Provide the (X, Y) coordinate of the cell's center where the given text is located.  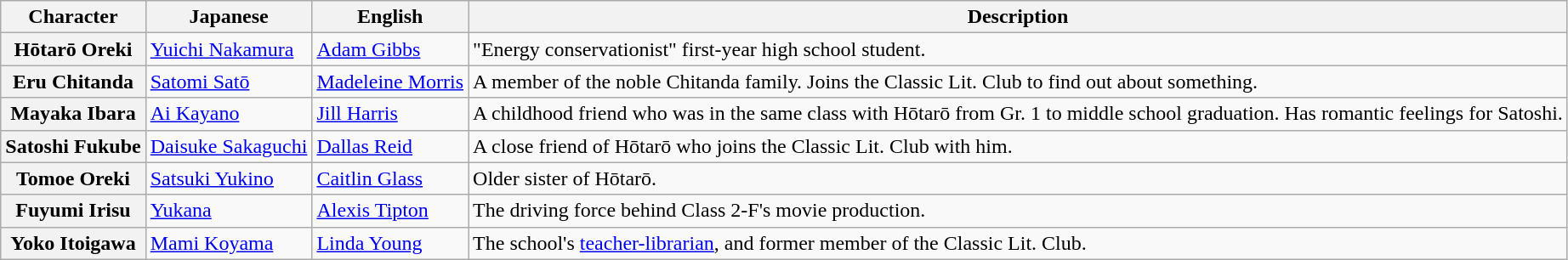
English (390, 17)
Ai Kayano (229, 114)
A childhood friend who was in the same class with Hōtarō from Gr. 1 to middle school graduation. Has romantic feelings for Satoshi. (1019, 114)
Character (73, 17)
A close friend of Hōtarō who joins the Classic Lit. Club with him. (1019, 146)
Madeleine Morris (390, 82)
Jill Harris (390, 114)
Mayaka Ibara (73, 114)
Linda Young (390, 243)
Yoko Itoigawa (73, 243)
Dallas Reid (390, 146)
Older sister of Hōtarō. (1019, 178)
Description (1019, 17)
Alexis Tipton (390, 211)
Fuyumi Irisu (73, 211)
Adam Gibbs (390, 49)
The school's teacher-librarian, and former member of the Classic Lit. Club. (1019, 243)
Daisuke Sakaguchi (229, 146)
Mami Koyama (229, 243)
Japanese (229, 17)
Hōtarō Oreki (73, 49)
Satomi Satō (229, 82)
A member of the noble Chitanda family. Joins the Classic Lit. Club to find out about something. (1019, 82)
Satsuki Yukino (229, 178)
Tomoe Oreki (73, 178)
Yuichi Nakamura (229, 49)
Yukana (229, 211)
Caitlin Glass (390, 178)
Eru Chitanda (73, 82)
"Energy conservationist" first-year high school student. (1019, 49)
The driving force behind Class 2-F's movie production. (1019, 211)
Satoshi Fukube (73, 146)
